Return [X, Y] of the center of cell containing provided text 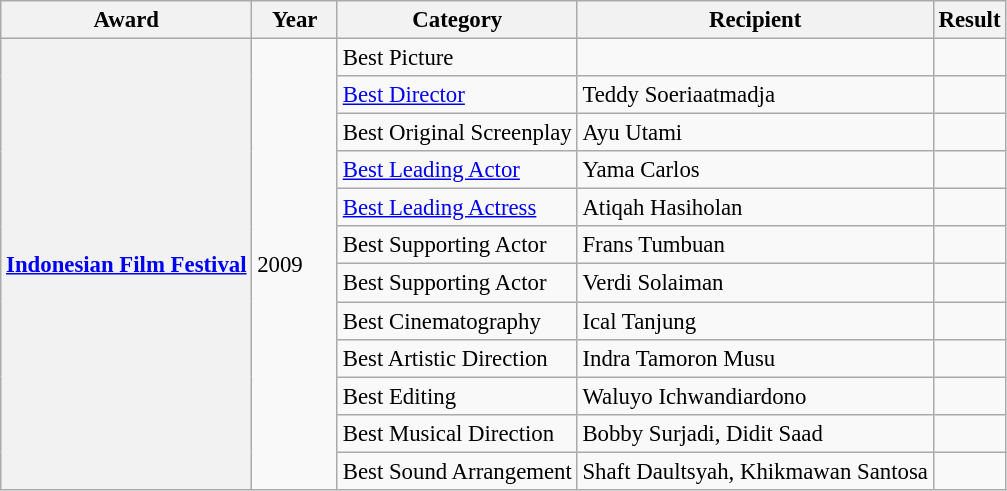
Best Picture [457, 58]
Waluyo Ichwandiardono [755, 396]
Bobby Surjadi, Didit Saad [755, 433]
Best Director [457, 95]
2009 [295, 264]
Indra Tamoron Musu [755, 358]
Best Musical Direction [457, 433]
Verdi Solaiman [755, 283]
Teddy Soeriaatmadja [755, 95]
Ayu Utami [755, 133]
Indonesian Film Festival [126, 264]
Ical Tanjung [755, 321]
Best Original Screenplay [457, 133]
Award [126, 20]
Result [970, 20]
Best Leading Actress [457, 208]
Category [457, 20]
Frans Tumbuan [755, 245]
Recipient [755, 20]
Best Artistic Direction [457, 358]
Best Cinematography [457, 321]
Shaft Daultsyah, Khikmawan Santosa [755, 471]
Year [295, 20]
Best Leading Actor [457, 170]
Best Sound Arrangement [457, 471]
Atiqah Hasiholan [755, 208]
Yama Carlos [755, 170]
Best Editing [457, 396]
